Provide the [X, Y] coordinate of the cell's center where the given text is located.  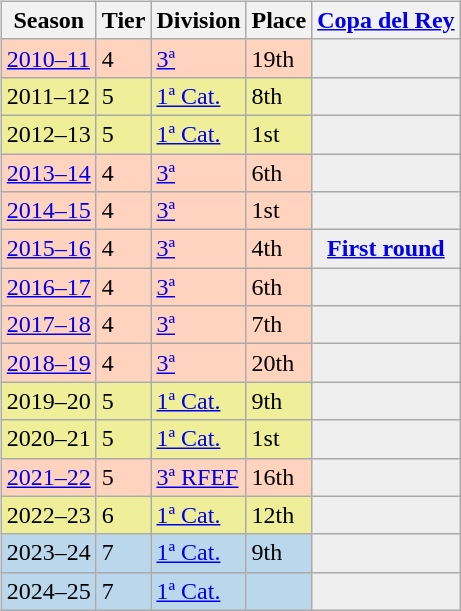
2021–22 [48, 477]
2012–13 [48, 134]
16th [279, 477]
19th [279, 58]
2014–15 [48, 211]
2013–14 [48, 173]
Copa del Rey [386, 20]
2024–25 [48, 591]
2019–20 [48, 401]
2011–12 [48, 96]
Tier [124, 20]
2010–11 [48, 58]
Division [198, 20]
4th [279, 249]
2017–18 [48, 325]
2018–19 [48, 363]
2023–24 [48, 553]
20th [279, 363]
2015–16 [48, 249]
2022–23 [48, 515]
2016–17 [48, 287]
3ª RFEF [198, 477]
12th [279, 515]
8th [279, 96]
First round [386, 249]
6 [124, 515]
7th [279, 325]
Place [279, 20]
Season [48, 20]
2020–21 [48, 439]
